From the cell containing the given text, extract its center point as [x, y] coordinate. 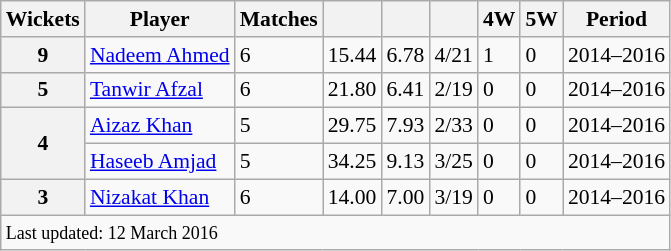
9.13 [405, 162]
Player [160, 19]
Nizakat Khan [160, 197]
9 [43, 55]
2/19 [454, 90]
3/25 [454, 162]
4W [500, 19]
7.00 [405, 197]
6.78 [405, 55]
3/19 [454, 197]
Matches [279, 19]
1 [500, 55]
14.00 [352, 197]
3 [43, 197]
7.93 [405, 126]
5W [542, 19]
Haseeb Amjad [160, 162]
Last updated: 12 March 2016 [336, 233]
34.25 [352, 162]
4/21 [454, 55]
6.41 [405, 90]
Wickets [43, 19]
29.75 [352, 126]
4 [43, 144]
21.80 [352, 90]
Aizaz Khan [160, 126]
Period [616, 19]
Nadeem Ahmed [160, 55]
Tanwir Afzal [160, 90]
2/33 [454, 126]
15.44 [352, 55]
